Return (x, y) of the center of cell containing provided text 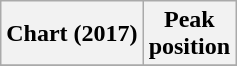
Peakposition (189, 34)
Chart (2017) (72, 34)
